For the text-containing cell, return its midpoint in (x, y) coordinate format. 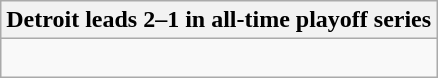
Detroit leads 2–1 in all-time playoff series (219, 20)
